Detect which cell encompasses the target text, then output its [x, y] center coordinate. 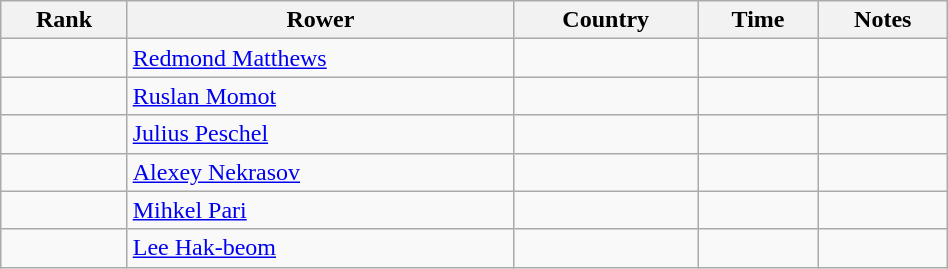
Mihkel Pari [320, 210]
Time [758, 20]
Alexey Nekrasov [320, 172]
Lee Hak-beom [320, 248]
Ruslan Momot [320, 96]
Julius Peschel [320, 134]
Redmond Matthews [320, 58]
Rower [320, 20]
Country [606, 20]
Notes [882, 20]
Rank [64, 20]
